Locate the cell with the specified text and output its (X, Y) center coordinate. 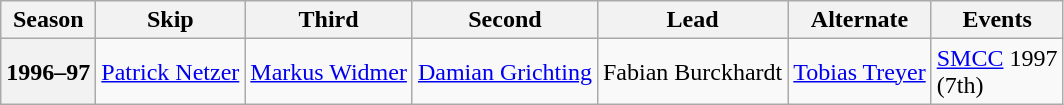
Lead (692, 20)
SMCC 1997 (7th) (997, 72)
Tobias Treyer (860, 72)
Patrick Netzer (170, 72)
Events (997, 20)
1996–97 (48, 72)
Season (48, 20)
Third (329, 20)
Damian Grichting (504, 72)
Alternate (860, 20)
Skip (170, 20)
Markus Widmer (329, 72)
Second (504, 20)
Fabian Burckhardt (692, 72)
